For the text-containing cell, return its midpoint in [x, y] coordinate format. 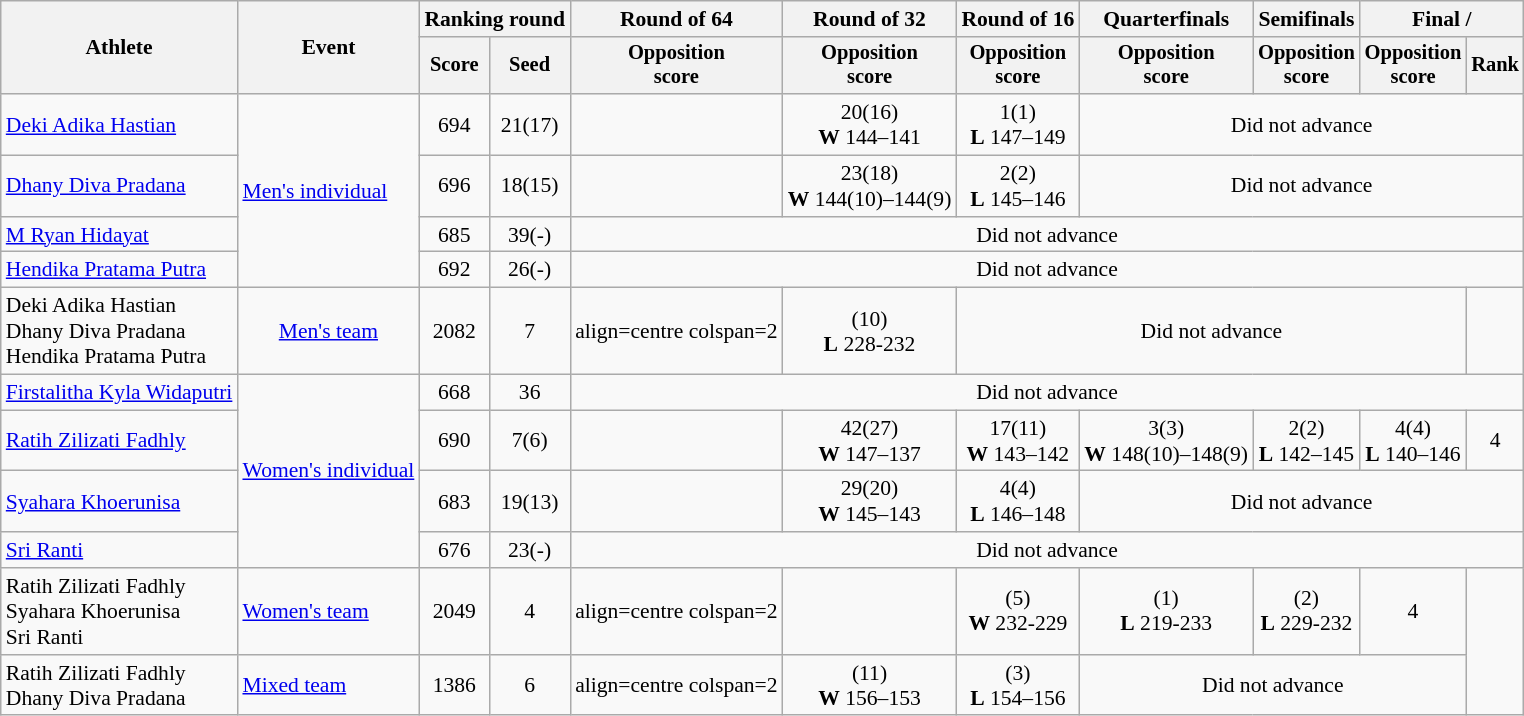
Sri Ranti [120, 550]
Women's individual [328, 472]
39(-) [530, 235]
685 [454, 235]
Round of 16 [1018, 19]
Final / [1442, 19]
3(3) W 148(10)–148(9) [1166, 440]
(11) W 156–153 [870, 686]
Rank [1495, 66]
(10) L 228-232 [870, 332]
694 [454, 124]
Men's team [328, 332]
Event [328, 48]
(3) L 154–156 [1018, 686]
Seed [530, 66]
668 [454, 393]
42(27) W 147–137 [870, 440]
(1) L 219-233 [1166, 612]
4(4) L 146–148 [1018, 502]
Round of 32 [870, 19]
18(15) [530, 186]
21(17) [530, 124]
Deki Adika Hastian [120, 124]
26(-) [530, 270]
Dhany Diva Pradana [120, 186]
Ratih Zilizati FadhlySyahara KhoerunisaSri Ranti [120, 612]
19(13) [530, 502]
(5) W 232-229 [1018, 612]
2(2) L 142–145 [1306, 440]
17(11) W 143–142 [1018, 440]
676 [454, 550]
Men's individual [328, 191]
23(-) [530, 550]
20(16) W 144–141 [870, 124]
1386 [454, 686]
Score [454, 66]
23(18) W 144(10)–144(9) [870, 186]
683 [454, 502]
2082 [454, 332]
Athlete [120, 48]
2(2) L 145–146 [1018, 186]
Mixed team [328, 686]
Hendika Pratama Putra [120, 270]
690 [454, 440]
1(1) L 147–149 [1018, 124]
692 [454, 270]
2049 [454, 612]
36 [530, 393]
M Ryan Hidayat [120, 235]
7(6) [530, 440]
Ratih Zilizati Fadhly [120, 440]
Ranking round [494, 19]
29(20) W 145–143 [870, 502]
4(4) L 140–146 [1414, 440]
6 [530, 686]
696 [454, 186]
Ratih Zilizati FadhlyDhany Diva Pradana [120, 686]
Firstalitha Kyla Widaputri [120, 393]
7 [530, 332]
Round of 64 [676, 19]
Quarterfinals [1166, 19]
(2) L 229-232 [1306, 612]
Semifinals [1306, 19]
Women's team [328, 612]
Deki Adika Hastian Dhany Diva PradanaHendika Pratama Putra [120, 332]
Syahara Khoerunisa [120, 502]
